Locate the cell with the specified text and output its [x, y] center coordinate. 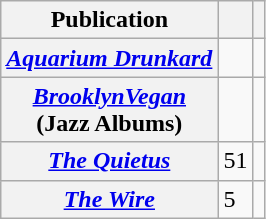
Publication [110, 20]
Aquarium Drunkard [110, 58]
51 [236, 161]
The Wire [110, 199]
BrooklynVegan(Jazz Albums) [110, 110]
The Quietus [110, 161]
5 [236, 199]
